Identify which cell holds the provided text, then report its (X, Y) central coordinate. 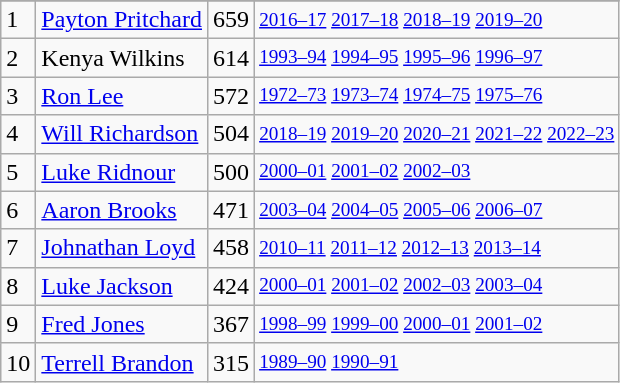
367 (232, 324)
1993–94 1994–95 1995–96 1996–97 (437, 58)
2000–01 2001–02 2002–03 2003–04 (437, 286)
Aaron Brooks (122, 210)
10 (18, 362)
Fred Jones (122, 324)
2016–17 2017–18 2018–19 2019–20 (437, 20)
614 (232, 58)
315 (232, 362)
Johnathan Loyd (122, 248)
572 (232, 96)
500 (232, 172)
9 (18, 324)
2000–01 2001–02 2002–03 (437, 172)
Will Richardson (122, 134)
Ron Lee (122, 96)
458 (232, 248)
1972–73 1973–74 1974–75 1975–76 (437, 96)
2010–11 2011–12 2012–13 2013–14 (437, 248)
471 (232, 210)
3 (18, 96)
5 (18, 172)
Luke Ridnour (122, 172)
1989–90 1990–91 (437, 362)
504 (232, 134)
Terrell Brandon (122, 362)
2 (18, 58)
1 (18, 20)
Kenya Wilkins (122, 58)
424 (232, 286)
659 (232, 20)
Payton Pritchard (122, 20)
2003–04 2004–05 2005–06 2006–07 (437, 210)
Luke Jackson (122, 286)
8 (18, 286)
7 (18, 248)
4 (18, 134)
6 (18, 210)
2018–19 2019–20 2020–21 2021–22 2022–23 (437, 134)
1998–99 1999–00 2000–01 2001–02 (437, 324)
